Identify which cell holds the provided text, then report its (X, Y) central coordinate. 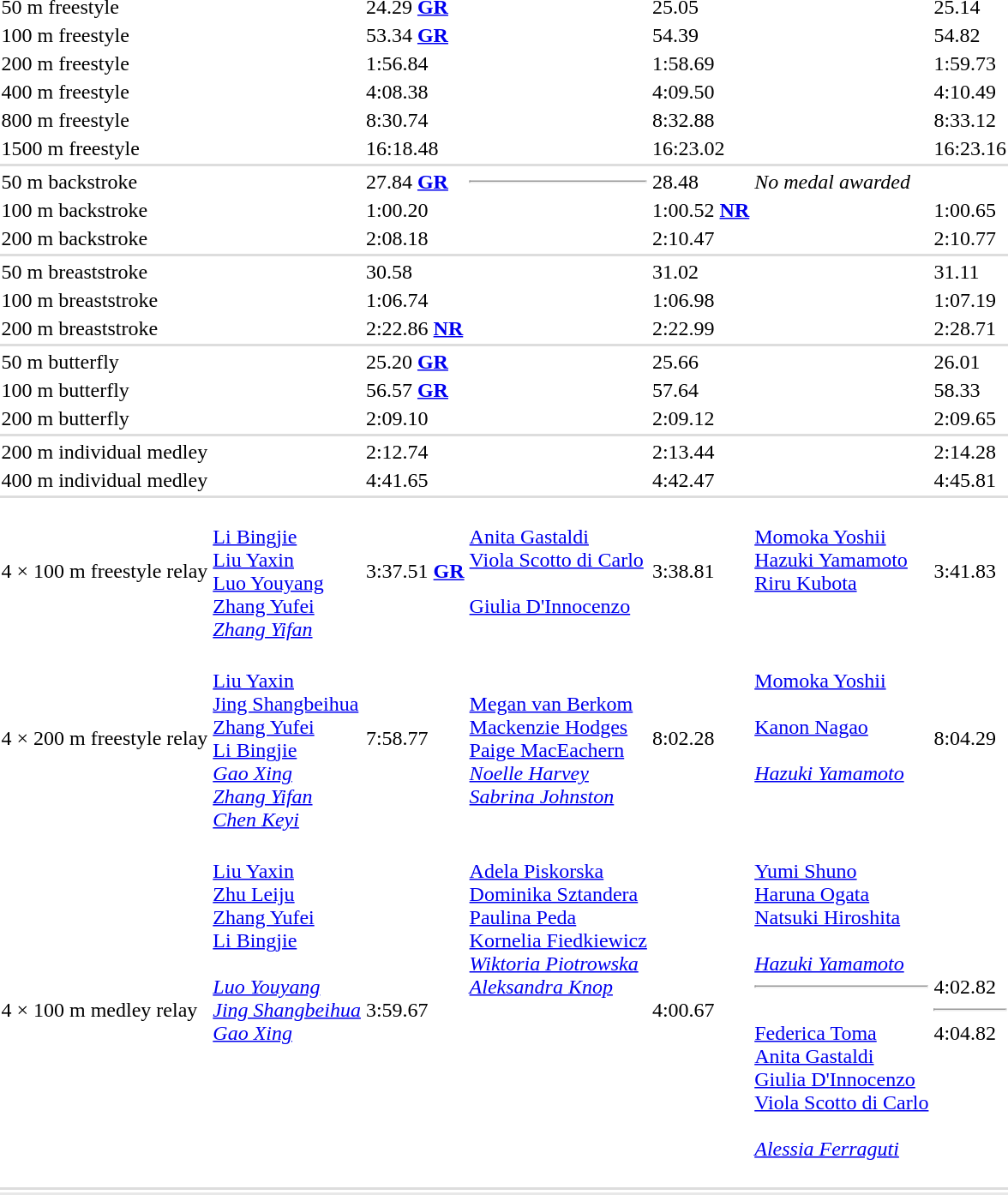
3:59.67 (415, 1010)
4:08.38 (415, 92)
4:09.50 (700, 92)
100 m freestyle (105, 35)
1:56.84 (415, 63)
1:59.73 (970, 63)
25.66 (700, 362)
2:10.47 (700, 238)
2:22.99 (700, 328)
8:30.74 (415, 120)
16:23.02 (700, 148)
Megan van BerkomMackenzie HodgesPaige MacEachernNoelle HarveySabrina Johnston (558, 739)
3:38.81 (700, 571)
2:08.18 (415, 238)
3:41.83 (970, 571)
54.82 (970, 35)
2:22.86 NR (415, 328)
Momoka YoshiiHazuki YamamotoRiru Kubota (842, 571)
50 m breaststroke (105, 272)
7:58.77 (415, 739)
400 m individual medley (105, 480)
26.01 (970, 362)
2:09.10 (415, 418)
200 m butterfly (105, 418)
4:45.81 (970, 480)
2:09.65 (970, 418)
31.11 (970, 272)
4:42.47 (700, 480)
8:33.12 (970, 120)
50 m backstroke (105, 182)
1:06.74 (415, 300)
8:04.29 (970, 739)
Anita GastaldiViola Scotto di CarloGiulia D'Innocenzo (558, 571)
25.20 GR (415, 362)
200 m breaststroke (105, 328)
58.33 (970, 390)
Momoka YoshiiKanon NagaoHazuki Yamamoto (842, 739)
4:41.65 (415, 480)
Yumi ShunoHaruna OgataNatsuki HiroshitaHazuki YamamotoFederica TomaAnita GastaldiGiulia D'InnocenzoViola Scotto di CarloAlessia Ferraguti (842, 1010)
2:10.77 (970, 238)
1:00.65 (970, 210)
53.34 GR (415, 35)
2:14.28 (970, 452)
31.02 (700, 272)
4 × 100 m freestyle relay (105, 571)
2:13.44 (700, 452)
100 m butterfly (105, 390)
8:02.28 (700, 739)
56.57 GR (415, 390)
100 m backstroke (105, 210)
27.84 GR (415, 182)
28.48 (700, 182)
2:28.71 (970, 328)
4:00.67 (700, 1010)
4:10.49 (970, 92)
200 m individual medley (105, 452)
No medal awarded (881, 182)
4 × 100 m medley relay (105, 1010)
2:12.74 (415, 452)
Liu YaxinJing ShangbeihuaZhang YufeiLi BingjieGao XingZhang YifanChen Keyi (287, 739)
Adela PiskorskaDominika SztanderaPaulina PedaKornelia FiedkiewiczWiktoria PiotrowskaAleksandra Knop (558, 1010)
16:23.16 (970, 148)
1:06.98 (700, 300)
800 m freestyle (105, 120)
57.64 (700, 390)
1:00.52 NR (700, 210)
16:18.48 (415, 148)
2:09.12 (700, 418)
8:32.88 (700, 120)
1:07.19 (970, 300)
3:37.51 GR (415, 571)
Li BingjieLiu YaxinLuo YouyangZhang YufeiZhang Yifan (287, 571)
4:02.824:04.82 (970, 1010)
1:58.69 (700, 63)
Liu YaxinZhu LeijuZhang YufeiLi BingjieLuo YouyangJing ShangbeihuaGao Xing (287, 1010)
54.39 (700, 35)
1:00.20 (415, 210)
200 m backstroke (105, 238)
30.58 (415, 272)
100 m breaststroke (105, 300)
4 × 200 m freestyle relay (105, 739)
1500 m freestyle (105, 148)
200 m freestyle (105, 63)
50 m butterfly (105, 362)
400 m freestyle (105, 92)
